Pinpoint the cell where the given text exists, returning its (X, Y) midpoint coordinate. 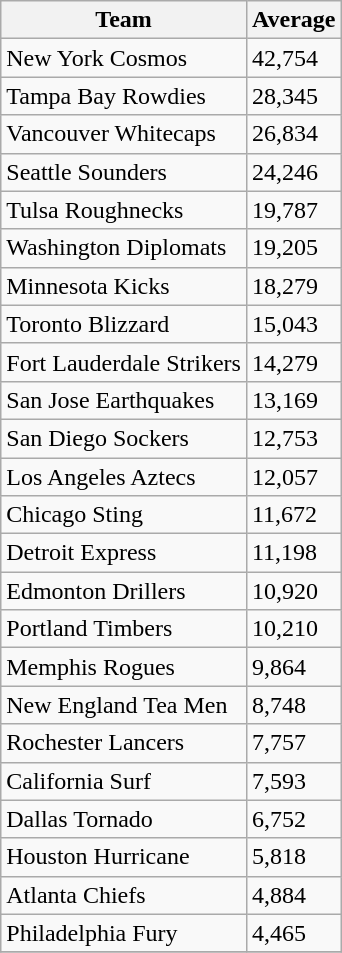
Houston Hurricane (124, 857)
28,345 (294, 96)
5,818 (294, 857)
San Diego Sockers (124, 438)
4,884 (294, 895)
18,279 (294, 286)
Washington Diplomats (124, 248)
Philadelphia Fury (124, 933)
11,198 (294, 553)
7,757 (294, 743)
Chicago Sting (124, 515)
10,210 (294, 629)
San Jose Earthquakes (124, 400)
Memphis Rogues (124, 667)
Vancouver Whitecaps (124, 134)
12,753 (294, 438)
Tulsa Roughnecks (124, 210)
8,748 (294, 705)
Fort Lauderdale Strikers (124, 362)
11,672 (294, 515)
Atlanta Chiefs (124, 895)
Average (294, 20)
Minnesota Kicks (124, 286)
9,864 (294, 667)
Portland Timbers (124, 629)
24,246 (294, 172)
Tampa Bay Rowdies (124, 96)
19,205 (294, 248)
12,057 (294, 477)
Toronto Blizzard (124, 324)
7,593 (294, 781)
Dallas Tornado (124, 819)
California Surf (124, 781)
Seattle Sounders (124, 172)
Edmonton Drillers (124, 591)
14,279 (294, 362)
15,043 (294, 324)
4,465 (294, 933)
19,787 (294, 210)
New York Cosmos (124, 58)
42,754 (294, 58)
26,834 (294, 134)
Los Angeles Aztecs (124, 477)
6,752 (294, 819)
13,169 (294, 400)
10,920 (294, 591)
Team (124, 20)
New England Tea Men (124, 705)
Detroit Express (124, 553)
Rochester Lancers (124, 743)
